Extract the [X, Y] coordinate from the center of the cell holding the provided text.  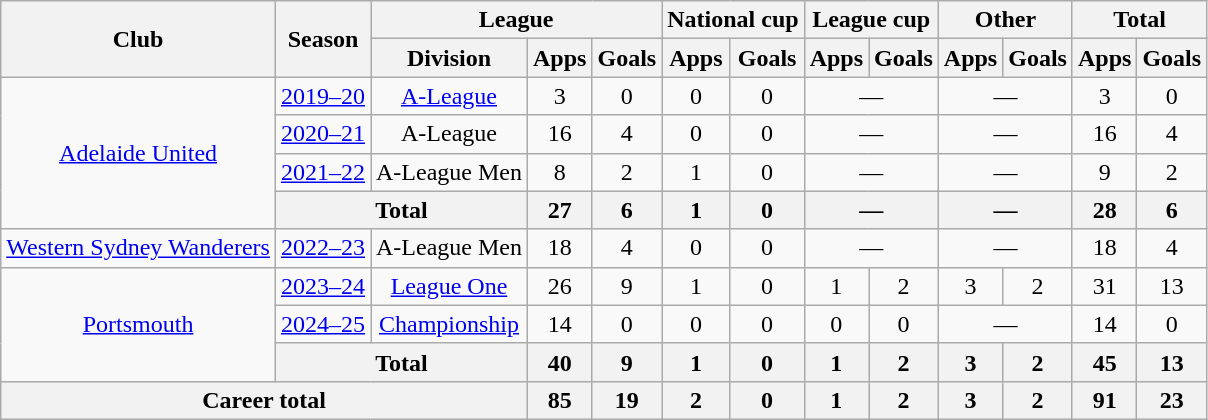
91 [1104, 400]
Club [138, 39]
Division [448, 58]
League One [448, 286]
2020–21 [322, 134]
2024–25 [322, 324]
Championship [448, 324]
Western Sydney Wanderers [138, 248]
28 [1104, 210]
31 [1104, 286]
Adelaide United [138, 153]
2021–22 [322, 172]
23 [1172, 400]
45 [1104, 362]
85 [560, 400]
2022–23 [322, 248]
26 [560, 286]
Season [322, 39]
40 [560, 362]
Portsmouth [138, 324]
8 [560, 172]
Career total [264, 400]
2019–20 [322, 96]
27 [560, 210]
League cup [871, 20]
National cup [733, 20]
2023–24 [322, 286]
19 [627, 400]
League [516, 20]
Other [1005, 20]
